Provide the (X, Y) coordinate of the cell's center where the given text is located.  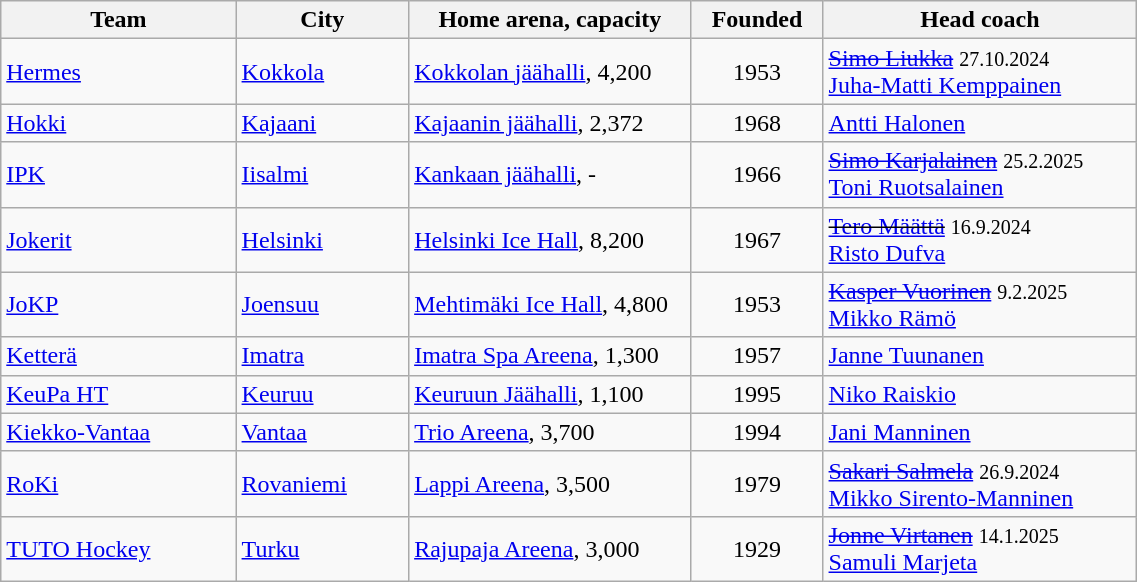
1957 (757, 356)
Vantaa (322, 432)
Sakari Salmela 26.9.2024 Mikko Sirento-Manninen (980, 484)
Jokerit (118, 240)
Tero Määttä 16.9.2024 Risto Dufva (980, 240)
Keuruu (322, 394)
City (322, 20)
Turku (322, 548)
Hermes (118, 72)
Kankaan jäähalli, - (550, 174)
Team (118, 20)
Antti Halonen (980, 123)
1967 (757, 240)
1994 (757, 432)
1929 (757, 548)
Rovaniemi (322, 484)
Mehtimäki Ice Hall, 4,800 (550, 304)
Founded (757, 20)
Trio Areena, 3,700 (550, 432)
Lappi Areena, 3,500 (550, 484)
IPK (118, 174)
Ketterä (118, 356)
1966 (757, 174)
Joensuu (322, 304)
Niko Raiskio (980, 394)
Kokkolan jäähalli, 4,200 (550, 72)
Kasper Vuorinen 9.2.2025 Mikko Rämö (980, 304)
Keuruun Jäähalli, 1,100 (550, 394)
1979 (757, 484)
Home arena, capacity (550, 20)
Hokki (118, 123)
Kokkola (322, 72)
Helsinki (322, 240)
Jani Manninen (980, 432)
RoKi (118, 484)
1995 (757, 394)
Kajaanin jäähalli, 2,372 (550, 123)
Head coach (980, 20)
Imatra Spa Areena, 1,300 (550, 356)
Iisalmi (322, 174)
Simo Liukka 27.10.2024 Juha-Matti Kemppainen (980, 72)
Kiekko-Vantaa (118, 432)
Imatra (322, 356)
Jonne Virtanen 14.1.2025 Samuli Marjeta (980, 548)
KeuPa HT (118, 394)
Simo Karjalainen 25.2.2025 Toni Ruotsalainen (980, 174)
JoKP (118, 304)
Janne Tuunanen (980, 356)
TUTO Hockey (118, 548)
Kajaani (322, 123)
Helsinki Ice Hall, 8,200 (550, 240)
Rajupaja Areena, 3,000 (550, 548)
1968 (757, 123)
